Search for the cell housing the specified text and yield its (X, Y) center coordinate. 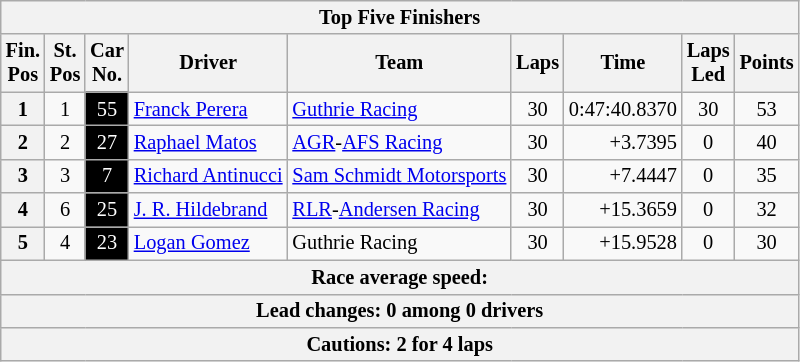
53 (767, 109)
Raphael Matos (208, 142)
Race average speed: (400, 277)
35 (767, 176)
+15.9528 (623, 243)
Sam Schmidt Motorsports (399, 176)
40 (767, 142)
Time (623, 63)
6 (65, 210)
J. R. Hildebrand (208, 210)
Fin.Pos (23, 63)
0:47:40.8370 (623, 109)
St.Pos (65, 63)
Franck Perera (208, 109)
LapsLed (708, 63)
RLR-Andersen Racing (399, 210)
Points (767, 63)
CarNo. (107, 63)
27 (107, 142)
Team (399, 63)
7 (107, 176)
+3.7395 (623, 142)
Lead changes: 0 among 0 drivers (400, 311)
Top Five Finishers (400, 17)
5 (23, 243)
Richard Antinucci (208, 176)
Driver (208, 63)
32 (767, 210)
AGR-AFS Racing (399, 142)
23 (107, 243)
55 (107, 109)
+15.3659 (623, 210)
Logan Gomez (208, 243)
25 (107, 210)
Cautions: 2 for 4 laps (400, 344)
Laps (538, 63)
+7.4447 (623, 176)
